Return the (X, Y) coordinate for the center point of the cell that contains the specified text.  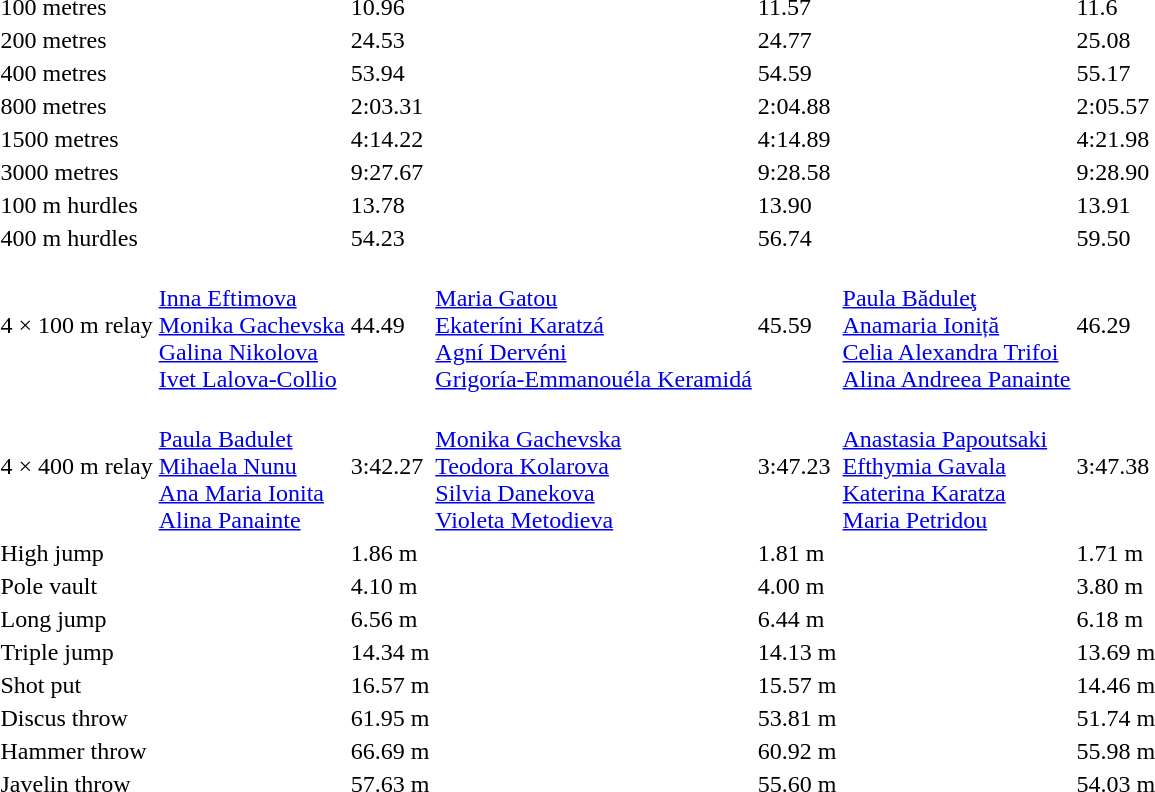
56.74 (797, 238)
53.94 (390, 73)
Inna EftimovaMonika GachevskaGalina NikolovaIvet Lalova-Collio (252, 325)
54.23 (390, 238)
2:03.31 (390, 106)
45.59 (797, 325)
3:42.27 (390, 466)
4:14.22 (390, 139)
1.81 m (797, 553)
13.78 (390, 205)
44.49 (390, 325)
24.53 (390, 40)
66.69 m (390, 751)
53.81 m (797, 718)
24.77 (797, 40)
Paula BăduleţAnamaria IonițăCelia Alexandra TrifoiAlina Andreea Panainte (956, 325)
16.57 m (390, 685)
Paula BaduletMihaela NunuAna Maria IonitaAlina Panainte (252, 466)
Anastasia PapoutsakiEfthymia GavalaKaterina KaratzaMaria Petridou (956, 466)
2:04.88 (797, 106)
6.56 m (390, 619)
14.13 m (797, 652)
4.00 m (797, 586)
4:14.89 (797, 139)
60.92 m (797, 751)
1.86 m (390, 553)
15.57 m (797, 685)
3:47.23 (797, 466)
13.90 (797, 205)
54.59 (797, 73)
9:28.58 (797, 172)
Maria GatouEkateríni KaratzáAgní DervéniGrigoría-Emmanouéla Keramidá (594, 325)
14.34 m (390, 652)
9:27.67 (390, 172)
61.95 m (390, 718)
Monika GachevskaTeodora KolarovaSilvia DanekovaVioleta Metodieva (594, 466)
4.10 m (390, 586)
6.44 m (797, 619)
